Output the [x, y] coordinate of the center of the cell containing the given text.  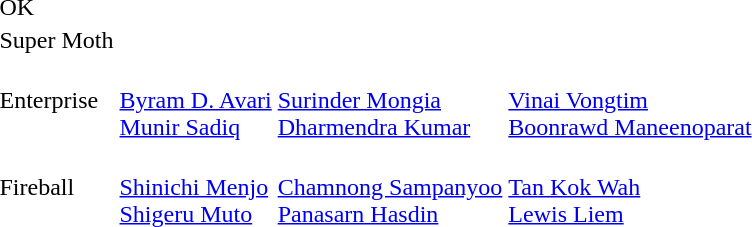
Surinder MongiaDharmendra Kumar [390, 100]
Byram D. AvariMunir Sadiq [196, 100]
